Detect which cell encompasses the target text, then output its (X, Y) center coordinate. 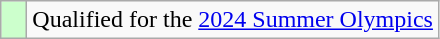
Qualified for the 2024 Summer Olympics (233, 20)
